Search for the cell housing the specified text and yield its (x, y) center coordinate. 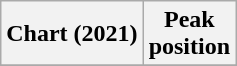
Peakposition (189, 34)
Chart (2021) (72, 34)
